Return [X, Y] of the center of cell containing provided text 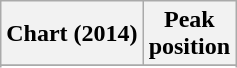
Peakposition [189, 34]
Chart (2014) [72, 34]
